Locate the cell with the specified text and output its (X, Y) center coordinate. 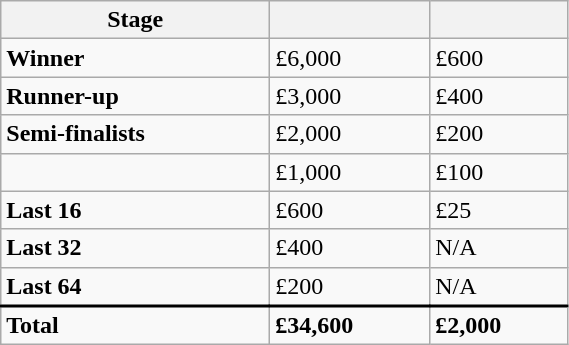
£100 (499, 172)
Stage (136, 20)
Last 32 (136, 248)
Last 64 (136, 286)
Total (136, 326)
£6,000 (350, 58)
Semi-finalists (136, 134)
Winner (136, 58)
£3,000 (350, 96)
£1,000 (350, 172)
Runner-up (136, 96)
£34,600 (350, 326)
Last 16 (136, 210)
£25 (499, 210)
